Search for the cell housing the specified text and yield its (x, y) center coordinate. 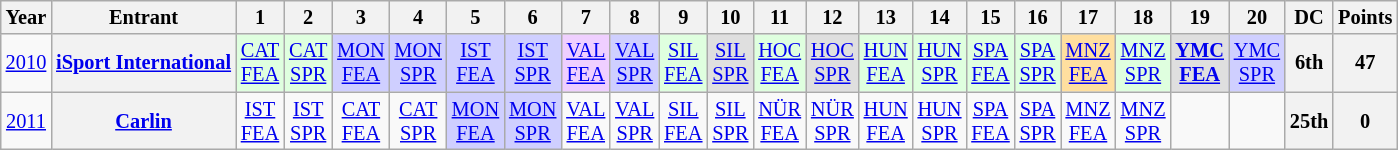
2 (308, 17)
25th (1309, 121)
13 (886, 17)
19 (1199, 17)
YMCFEA (1199, 63)
8 (634, 17)
0 (1365, 121)
1 (260, 17)
3 (360, 17)
NÜRFEA (780, 121)
DC (1309, 17)
14 (940, 17)
9 (683, 17)
2011 (26, 121)
15 (990, 17)
iSport International (144, 63)
5 (476, 17)
Year (26, 17)
NÜRSPR (832, 121)
6th (1309, 63)
2010 (26, 63)
Points (1365, 17)
4 (418, 17)
16 (1038, 17)
10 (730, 17)
18 (1144, 17)
HOCSPR (832, 63)
HOCFEA (780, 63)
12 (832, 17)
17 (1088, 17)
20 (1257, 17)
47 (1365, 63)
7 (586, 17)
Entrant (144, 17)
Carlin (144, 121)
6 (532, 17)
YMCSPR (1257, 63)
11 (780, 17)
